Find where the given text appears and provide that cell's center as [X, Y] coordinate. 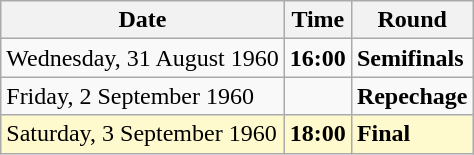
Saturday, 3 September 1960 [143, 134]
Friday, 2 September 1960 [143, 96]
Round [412, 20]
Time [318, 20]
Repechage [412, 96]
16:00 [318, 58]
Wednesday, 31 August 1960 [143, 58]
Semifinals [412, 58]
Date [143, 20]
18:00 [318, 134]
Final [412, 134]
